Extract the (X, Y) coordinate from the center of the cell holding the provided text.  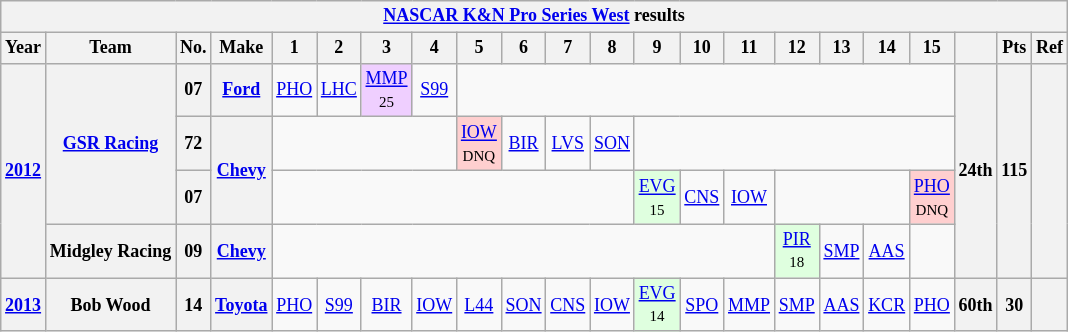
EVG15 (657, 197)
GSR Racing (110, 144)
Bob Wood (110, 305)
8 (612, 48)
No. (194, 48)
NASCAR K&N Pro Series West results (534, 16)
5 (480, 48)
3 (386, 48)
30 (1014, 305)
Year (24, 48)
4 (434, 48)
Make (242, 48)
09 (194, 251)
2012 (24, 170)
EVG14 (657, 305)
IOWDNQ (480, 144)
1 (294, 48)
MMP (750, 305)
72 (194, 144)
LVS (568, 144)
Ref (1050, 48)
2 (338, 48)
11 (750, 48)
Team (110, 48)
13 (842, 48)
6 (524, 48)
Toyota (242, 305)
L44 (480, 305)
PHODNQ (932, 197)
10 (702, 48)
MMP25 (386, 90)
9 (657, 48)
15 (932, 48)
Pts (1014, 48)
SPO (702, 305)
KCR (887, 305)
Ford (242, 90)
PIR18 (796, 251)
7 (568, 48)
12 (796, 48)
24th (976, 170)
LHC (338, 90)
2013 (24, 305)
Midgley Racing (110, 251)
115 (1014, 170)
60th (976, 305)
